Capture the cell that displays the provided text and extract its (X, Y) central coordinate. 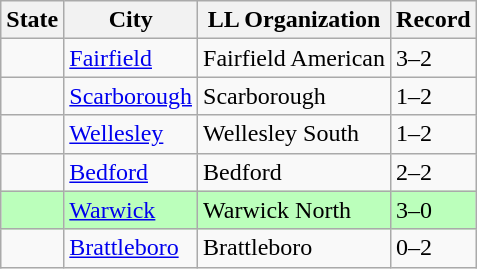
2–2 (434, 172)
Fairfield American (294, 58)
LL Organization (294, 20)
Warwick (131, 210)
Fairfield (131, 58)
Record (434, 20)
Wellesley (131, 134)
3–2 (434, 58)
City (131, 20)
Warwick North (294, 210)
0–2 (434, 248)
Wellesley South (294, 134)
3–0 (434, 210)
State (32, 20)
